Search for the cell housing the specified text and yield its (x, y) center coordinate. 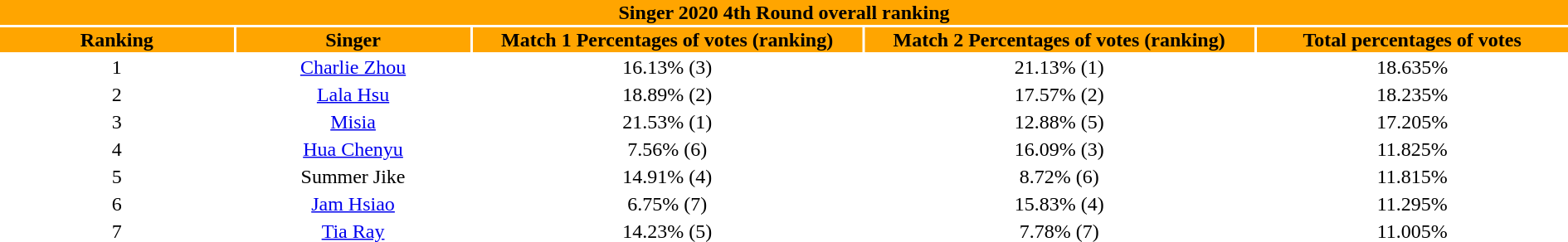
Hua Chenyu (353, 149)
Ranking (117, 40)
Singer (353, 40)
4 (117, 149)
11.815% (1412, 177)
Match 1 Percentages of votes (ranking) (667, 40)
16.13% (3) (667, 67)
7.56% (6) (667, 149)
2 (117, 94)
Singer 2020 4th Round overall ranking (784, 12)
Charlie Zhou (353, 67)
16.09% (3) (1059, 149)
18.235% (1412, 94)
6.75% (7) (667, 204)
Lala Hsu (353, 94)
Total percentages of votes (1412, 40)
8.72% (6) (1059, 177)
11.295% (1412, 204)
6 (117, 204)
17.205% (1412, 122)
Summer Jike (353, 177)
3 (117, 122)
18.635% (1412, 67)
Match 2 Percentages of votes (ranking) (1059, 40)
Misia (353, 122)
14.91% (4) (667, 177)
1 (117, 67)
11.825% (1412, 149)
21.13% (1) (1059, 67)
12.88% (5) (1059, 122)
21.53% (1) (667, 122)
18.89% (2) (667, 94)
Jam Hsiao (353, 204)
17.57% (2) (1059, 94)
5 (117, 177)
15.83% (4) (1059, 204)
